Return the (x, y) coordinate for the center point of the cell that contains the specified text.  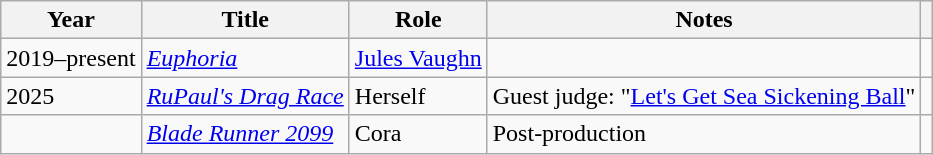
Role (418, 20)
Title (245, 20)
RuPaul's Drag Race (245, 96)
2019–present (71, 58)
Jules Vaughn (418, 58)
Euphoria (245, 58)
Cora (418, 134)
Blade Runner 2099 (245, 134)
Guest judge: "Let's Get Sea Sickening Ball" (704, 96)
Year (71, 20)
Herself (418, 96)
2025 (71, 96)
Notes (704, 20)
Post-production (704, 134)
